Search for the cell housing the specified text and yield its (X, Y) center coordinate. 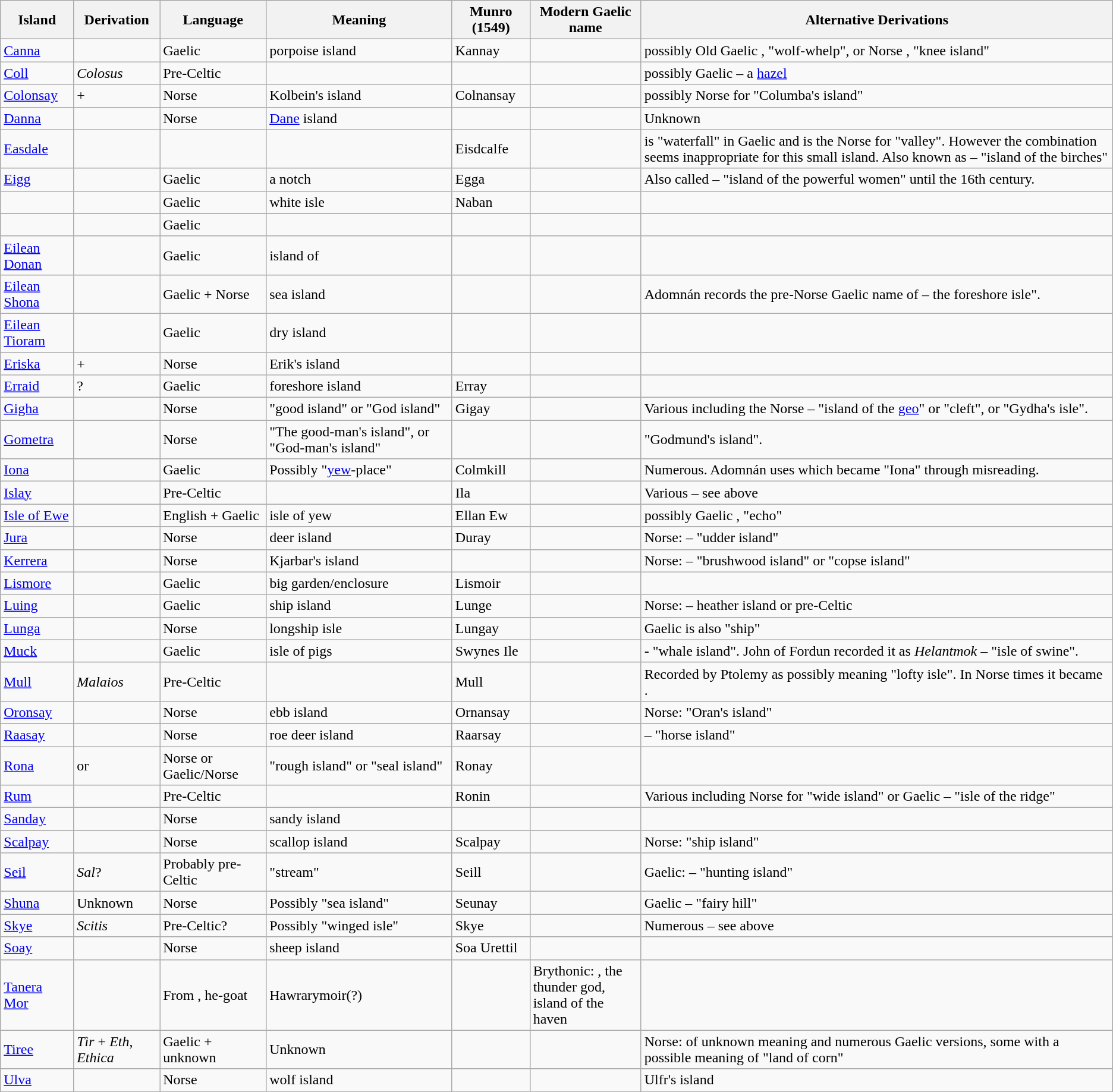
Malaios (117, 681)
or (117, 766)
Eilean Donan (37, 256)
longship isle (359, 628)
Tiree (37, 1050)
Numerous – see above (876, 926)
Gigha (37, 409)
Island (37, 20)
"Godmund's island". (876, 440)
Alternative Derivations (876, 20)
Easdale (37, 149)
Norse: "ship island" (876, 842)
sea island (359, 294)
Ila (491, 493)
possibly Norse for "Columba's island" (876, 96)
Munro (1549) (491, 20)
From , he-goat (213, 995)
Lismoir (491, 583)
ebb island (359, 712)
Oronsay (37, 712)
Norse or Gaelic/Norse (213, 766)
English + Gaelic (213, 515)
"stream" (359, 873)
Naban (491, 202)
sandy island (359, 819)
Canna (37, 51)
white isle (359, 202)
– "horse island" (876, 735)
Gometra (37, 440)
Islay (37, 493)
Kjarbar's island (359, 561)
dry island (359, 333)
Lunga (37, 628)
"rough island" or "seal island" (359, 766)
a notch (359, 180)
- "whale island". John of Fordun recorded it as Helantmok – "isle of swine". (876, 651)
Erraid (37, 386)
Possibly "yew-place" (359, 470)
Soa Urettil (491, 948)
Ornansay (491, 712)
scallop island (359, 842)
Jura (37, 538)
Norse: – heather island or pre-Celtic (876, 606)
Kannay (491, 51)
Various including Norse for "wide island" or Gaelic – "isle of the ridge" (876, 797)
sheep island (359, 948)
Eilean Tioram (37, 333)
Seil (37, 873)
Isle of Ewe (37, 515)
Modern Gaelic name (585, 20)
Hawrarymoir(?) (359, 995)
Ellan Ew (491, 515)
deer island (359, 538)
Gaelic + Norse (213, 294)
Various – see above (876, 493)
roe deer island (359, 735)
Probably pre-Celtic (213, 873)
Norse: of unknown meaning and numerous Gaelic versions, some with a possible meaning of "land of corn" (876, 1050)
Possibly "winged isle" (359, 926)
Eilean Shona (37, 294)
? (117, 386)
Ronin (491, 797)
Gaelic – "fairy hill" (876, 903)
Raarsay (491, 735)
island of (359, 256)
Ulva (37, 1080)
ship island (359, 606)
Kerrera (37, 561)
isle of yew (359, 515)
Raasay (37, 735)
"good island" or "God island" (359, 409)
isle of pigs (359, 651)
Norse: "Oran's island" (876, 712)
Erik's island (359, 363)
Danna (37, 118)
Erray (491, 386)
Eriska (37, 363)
"The good-man's island", or "God-man's island" (359, 440)
Seunay (491, 903)
Language (213, 20)
foreshore island (359, 386)
Luing (37, 606)
big garden/enclosure (359, 583)
Eisdcalfe (491, 149)
Swynes Ile (491, 651)
Rum (37, 797)
Ulfr's island (876, 1080)
Duray (491, 538)
Gaelic + unknown (213, 1050)
Pre-Celtic? (213, 926)
Eigg (37, 180)
Recorded by Ptolemy as possibly meaning "lofty isle". In Norse times it became . (876, 681)
Kolbein's island (359, 96)
Colonsay (37, 96)
Tanera Mor (37, 995)
Gaelic: – "hunting island" (876, 873)
Various including the Norse – "island of the geo" or "cleft", or "Gydha's isle". (876, 409)
wolf island (359, 1080)
Norse: – "udder island" (876, 538)
Tìr + Eth, Ethica (117, 1050)
Colnansay (491, 96)
Dane island (359, 118)
Brythonic: , the thunder god, island of the haven (585, 995)
Seill (491, 873)
Lunge (491, 606)
Norse: – "brushwood island" or "copse island" (876, 561)
Colosus (117, 73)
possibly Gaelic , "echo" (876, 515)
Also called – "island of the powerful women" until the 16th century. (876, 180)
Muck (37, 651)
Shuna (37, 903)
Possibly "sea island" (359, 903)
Soay (37, 948)
Sanday (37, 819)
Colmkill (491, 470)
Meaning (359, 20)
possibly Gaelic – a hazel (876, 73)
Lungay (491, 628)
Ronay (491, 766)
Rona (37, 766)
Lismore (37, 583)
Adomnán records the pre-Norse Gaelic name of – the foreshore isle". (876, 294)
Sal? (117, 873)
Egga (491, 180)
porpoise island (359, 51)
Iona (37, 470)
possibly Old Gaelic , "wolf-whelp", or Norse , "knee island" (876, 51)
Coll (37, 73)
Gaelic is also "ship" (876, 628)
Scitis (117, 926)
Derivation (117, 20)
Numerous. Adomnán uses which became "Iona" through misreading. (876, 470)
Gigay (491, 409)
